Extract the (X, Y) coordinate from the center of the cell holding the provided text.  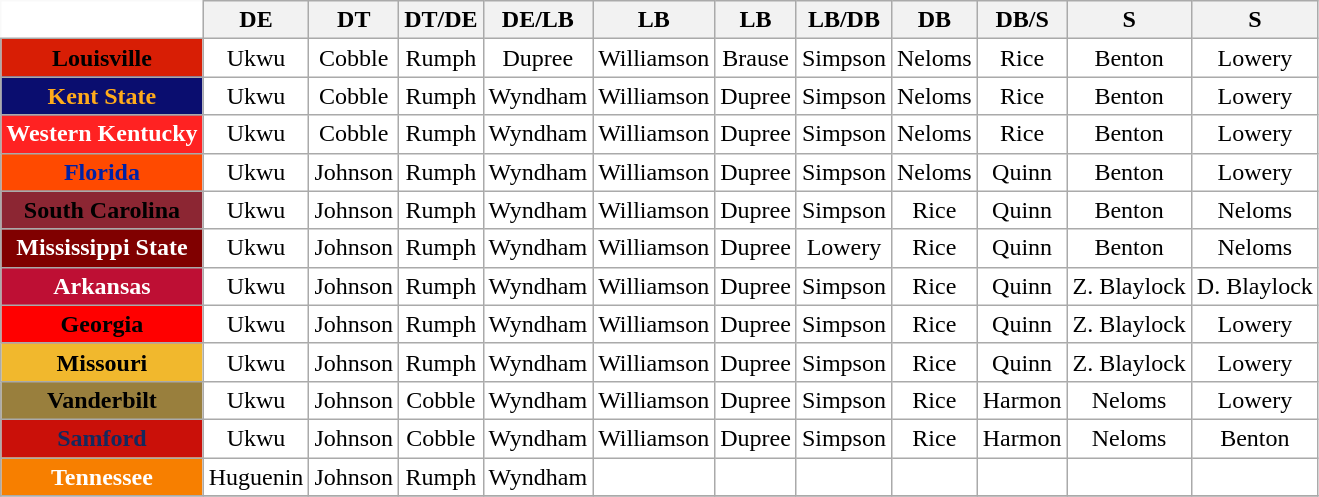
DE/LB (538, 20)
Georgia (102, 324)
Missouri (102, 362)
Vanderbilt (102, 400)
D. Blaylock (1254, 286)
Huguenin (256, 477)
DB/S (1022, 20)
DE (256, 20)
LB/DB (844, 20)
DB (934, 20)
South Carolina (102, 210)
Arkansas (102, 286)
Samford (102, 438)
Brause (756, 58)
DT/DE (441, 20)
Louisville (102, 58)
Western Kentucky (102, 134)
DT (354, 20)
Florida (102, 172)
Kent State (102, 96)
Mississippi State (102, 248)
Tennessee (102, 477)
